Detect which cell encompasses the target text, then output its [x, y] center coordinate. 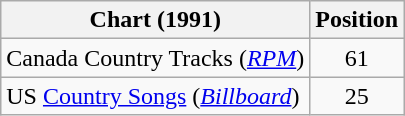
Chart (1991) [156, 20]
US Country Songs (Billboard) [156, 96]
Canada Country Tracks (RPM) [156, 58]
Position [357, 20]
61 [357, 58]
25 [357, 96]
